Identify which cell holds the provided text, then report its [X, Y] central coordinate. 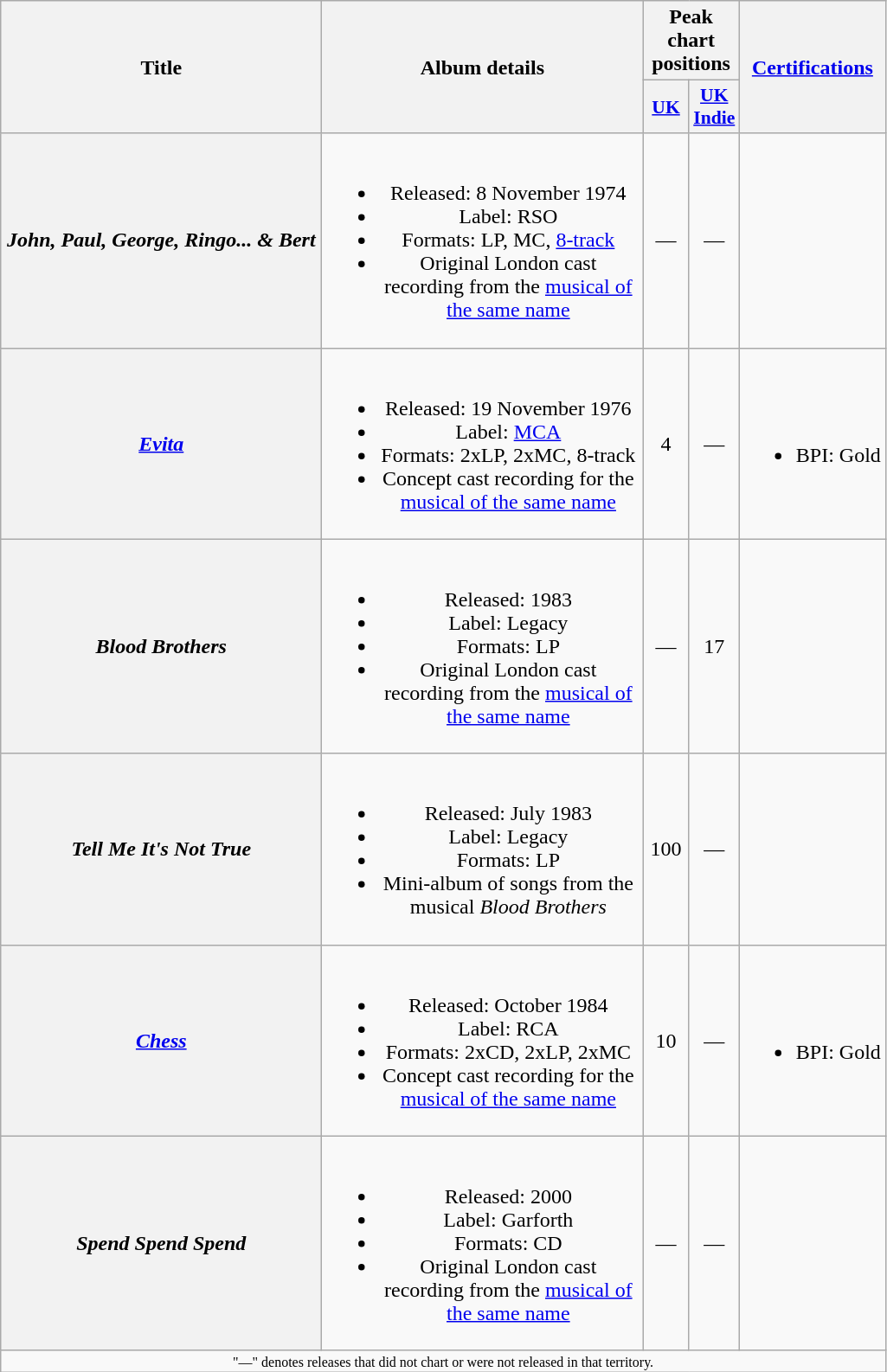
Evita [161, 443]
Blood Brothers [161, 646]
"—" denotes releases that did not chart or were not released in that territory. [443, 1361]
Title [161, 67]
Released: 8 November 1974Label: RSOFormats: LP, MC, 8-trackOriginal London cast recording from the musical of the same name [483, 240]
Released: 1983Label: LegacyFormats: LPOriginal London cast recording from the musical of the same name [483, 646]
10 [666, 1040]
Album details [483, 67]
4 [666, 443]
Chess [161, 1040]
UK [666, 107]
Released: October 1984Label: RCAFormats: 2xCD, 2xLP, 2xMCConcept cast recording for the musical of the same name [483, 1040]
John, Paul, George, Ringo... & Bert [161, 240]
Peak chart positions [691, 41]
Released: July 1983Label: LegacyFormats: LPMini-album of songs from the musical Blood Brothers [483, 849]
17 [714, 646]
Certifications [812, 67]
UK Indie [714, 107]
100 [666, 849]
Spend Spend Spend [161, 1243]
Released: 19 November 1976Label: MCAFormats: 2xLP, 2xMC, 8-trackConcept cast recording for the musical of the same name [483, 443]
Released: 2000Label: GarforthFormats: CDOriginal London cast recording from the musical of the same name [483, 1243]
Tell Me It's Not True [161, 849]
